Determine the (X, Y) coordinate at the center of the cell enclosing the given text.  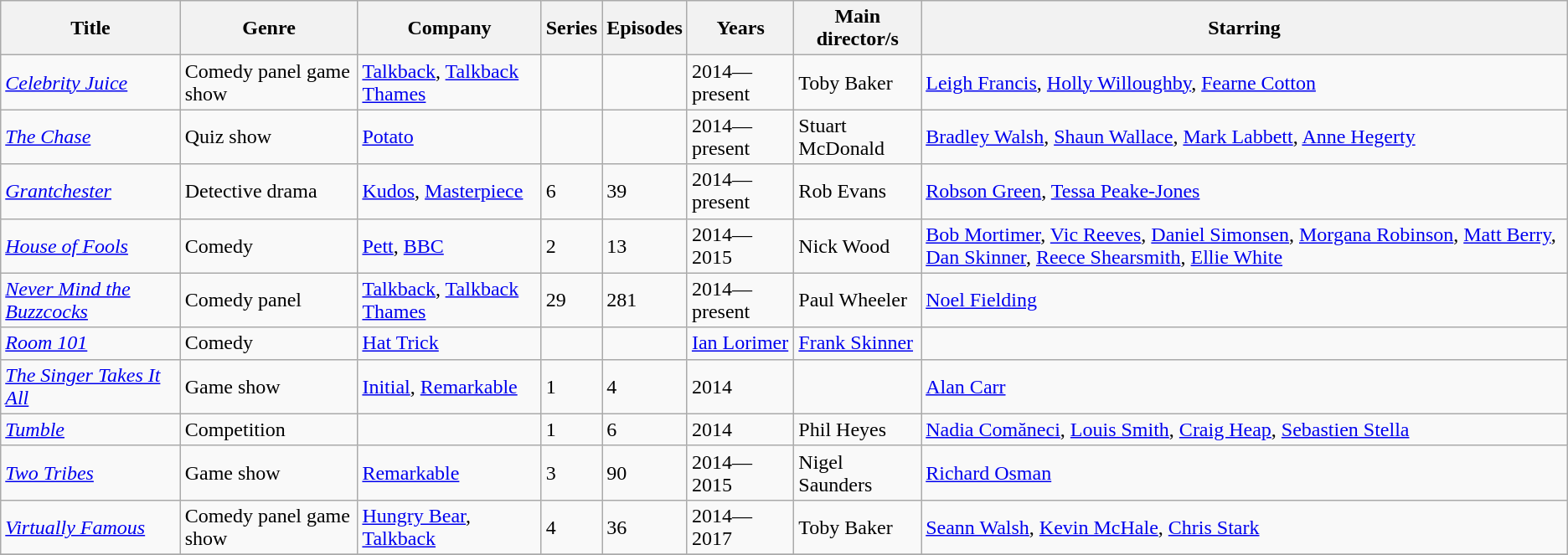
90 (645, 472)
The Chase (90, 137)
Virtually Famous (90, 527)
13 (645, 246)
Never Mind the Buzzcocks (90, 300)
Seann Walsh, Kevin McHale, Chris Stark (1245, 527)
Starring (1245, 28)
Two Tribes (90, 472)
House of Fools (90, 246)
Potato (449, 137)
Robson Green, Tessa Peake-Jones (1245, 191)
Bradley Walsh, Shaun Wallace, Mark Labbett, Anne Hegerty (1245, 137)
Pett, BBC (449, 246)
2 (571, 246)
29 (571, 300)
Detective drama (269, 191)
Episodes (645, 28)
The Singer Takes It All (90, 387)
Noel Fielding (1245, 300)
Nick Wood (858, 246)
Room 101 (90, 343)
3 (571, 472)
Kudos, Masterpiece (449, 191)
Nigel Saunders (858, 472)
Rob Evans (858, 191)
281 (645, 300)
Frank Skinner (858, 343)
Quiz show (269, 137)
Genre (269, 28)
Hat Trick (449, 343)
Hungry Bear, Talkback (449, 527)
Paul Wheeler (858, 300)
36 (645, 527)
Competition (269, 429)
Main director/s (858, 28)
Bob Mortimer, Vic Reeves, Daniel Simonsen, Morgana Robinson, Matt Berry, Dan Skinner, Reece Shearsmith, Ellie White (1245, 246)
Company (449, 28)
Nadia Comăneci, Louis Smith, Craig Heap, Sebastien Stella (1245, 429)
2014—2017 (740, 527)
Remarkable (449, 472)
Leigh Francis, Holly Willoughby, Fearne Cotton (1245, 82)
Years (740, 28)
Phil Heyes (858, 429)
39 (645, 191)
Tumble (90, 429)
Initial, Remarkable (449, 387)
Stuart McDonald (858, 137)
Richard Osman (1245, 472)
Comedy panel (269, 300)
Series (571, 28)
Grantchester (90, 191)
Title (90, 28)
Celebrity Juice (90, 82)
Alan Carr (1245, 387)
Ian Lorimer (740, 343)
